Return the [x, y] coordinate for the center point of the cell that contains the specified text.  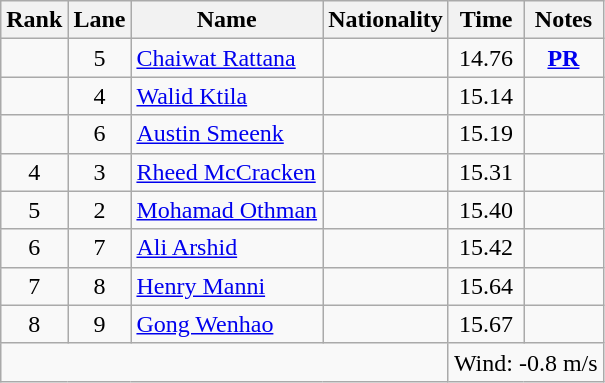
Wind: -0.8 m/s [526, 362]
Nationality [386, 20]
2 [100, 210]
PR [564, 58]
Gong Wenhao [227, 324]
Mohamad Othman [227, 210]
Austin Smeenk [227, 134]
3 [100, 172]
Ali Arshid [227, 248]
Walid Ktila [227, 96]
14.76 [486, 58]
15.42 [486, 248]
Rank [34, 20]
Lane [100, 20]
Rheed McCracken [227, 172]
15.67 [486, 324]
Time [486, 20]
15.14 [486, 96]
15.19 [486, 134]
15.64 [486, 286]
Notes [564, 20]
Name [227, 20]
15.31 [486, 172]
Henry Manni [227, 286]
9 [100, 324]
Chaiwat Rattana [227, 58]
15.40 [486, 210]
